For the text-containing cell, return its midpoint in (X, Y) coordinate format. 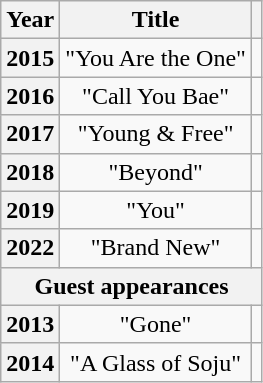
Guest appearances (132, 286)
Year (30, 20)
"A Glass of Soju" (156, 362)
"Brand New" (156, 248)
Title (156, 20)
2014 (30, 362)
2016 (30, 96)
2018 (30, 172)
2015 (30, 58)
"You Are the One" (156, 58)
"Young & Free" (156, 134)
"Gone" (156, 324)
2013 (30, 324)
2022 (30, 248)
2019 (30, 210)
"Beyond" (156, 172)
2017 (30, 134)
"Call You Bae" (156, 96)
"You" (156, 210)
